Identify which cell holds the provided text, then report its [x, y] central coordinate. 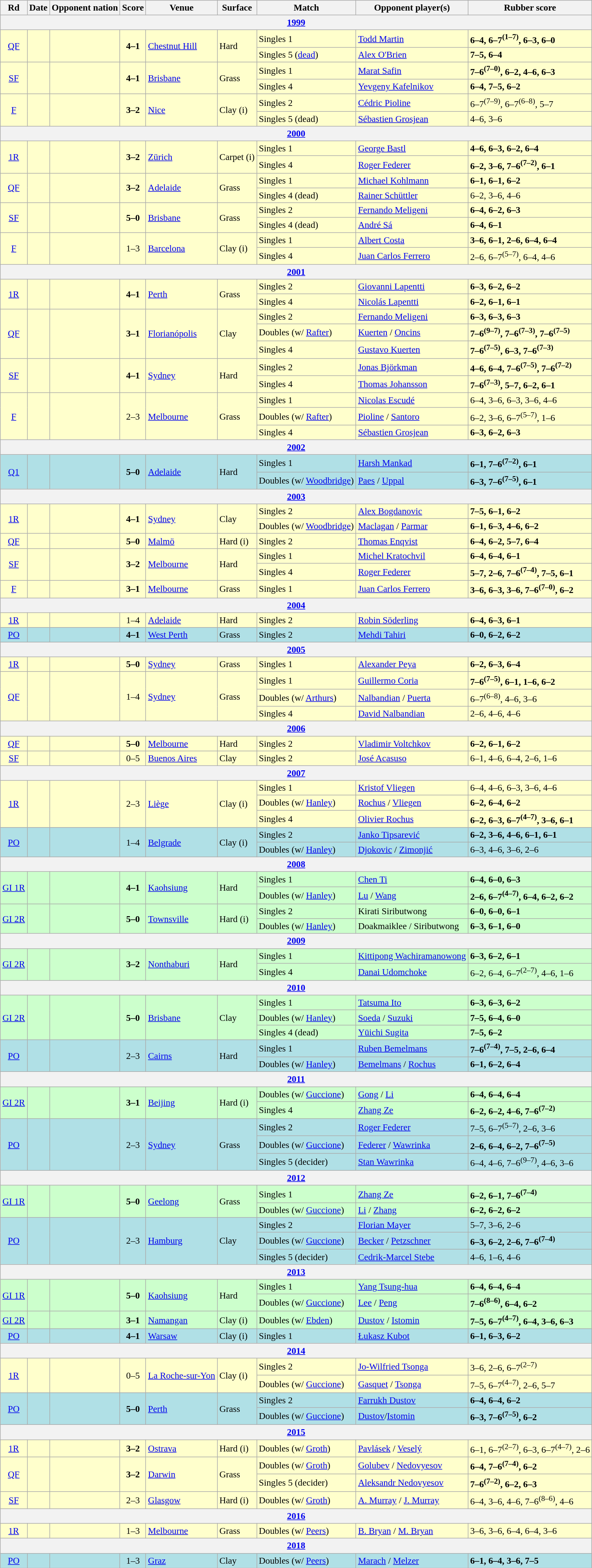
6–3, 4–6, 3–6, 2–6 [530, 849]
Florian Mayer [412, 1225]
Nice [182, 110]
6–1, 7–6(7–2), 6–1 [530, 463]
6–4, 3–6, 4–6, 7–6(8–6), 4–6 [530, 1500]
2015 [296, 1432]
6–1, 6–4, 3–6, 7–5 [530, 1561]
Match [306, 7]
Michel Kratochvil [412, 556]
2013 [296, 1271]
7–6(7–4), 7–5, 2–6, 6–4 [530, 1048]
6–2, 6–3, 6–4 [530, 664]
A. Murray / J. Murray [412, 1500]
Namangan [182, 1320]
6–1, 6–2, 6–4 [530, 1064]
6–3, 6–1, 6–0 [530, 926]
Albert Costa [412, 240]
Belgrade [182, 842]
6–3, 6–3, 6–2 [530, 1002]
Alex O'Brien [412, 55]
3–6, 3–6, 6–4, 6–4, 3–6 [530, 1531]
Tatsuma Ito [412, 1002]
2018 [296, 1546]
2004 [296, 605]
4–6, 3–6 [530, 119]
6–2, 3–6, 6–7(5–7), 1–6 [530, 416]
2–6, 6–4, 6–2, 7–6(7–5) [530, 1144]
Graz [182, 1561]
Carpet (i) [237, 157]
Rd [14, 7]
Stan Wawrinka [412, 1162]
Paes / Uppal [412, 480]
Alexander Peya [412, 664]
Gong / Li [412, 1094]
Becker / Petzschner [412, 1241]
2008 [296, 864]
3–6, 6–1, 2–6, 6–4, 6–4 [530, 240]
Townsville [182, 919]
West Perth [182, 635]
Chestnut Hill [182, 46]
6–1, 6–7(2–7), 6–3, 6–7(4–7), 2–6 [530, 1448]
6–1, 6–3, 4–6, 6–2 [530, 526]
Mehdi Tahiri [412, 635]
3–6, 2–6, 6–7(2–7) [530, 1366]
7–5, 6–7(5–7), 2–6, 3–6 [530, 1127]
6–3, 6–3, 6–3 [530, 316]
Yevgeny Kafelnikov [412, 87]
2000 [296, 133]
Buenos Aires [182, 758]
2014 [296, 1351]
2006 [296, 728]
2–6, 4–6, 4–6 [530, 714]
6–3, 7–6(7–5), 6–2 [530, 1416]
7–5, 6–7(4–7), 6–4, 3–6, 6–3 [530, 1320]
Nalbandian / Puerta [412, 698]
6–7(6–8), 4–6, 3–6 [530, 698]
6–4, 4–6, 7–6(9–7), 4–6, 3–6 [530, 1162]
Glasgow [182, 1500]
Cédric Pioline [412, 102]
David Nalbandian [412, 714]
7–6(7–5), 6–3, 7–6(7–3) [530, 349]
Dustov/Istomin [412, 1416]
6–2, 6–4, 6–7(2–7), 4–6, 1–6 [530, 971]
Barcelona [182, 248]
Gasquet / Tsonga [412, 1384]
Djokovic / Zimonjić [412, 849]
6–1, 6–1, 6–2 [530, 180]
Gustavo Kuerten [412, 349]
6–3, 6–2, 2–6, 7–6(7–4) [530, 1241]
6–4, 6–7(1–7), 6–3, 6–0 [530, 38]
Rainer Schüttler [412, 195]
La Roche-sur-Yon [182, 1375]
Jonas Björkman [412, 367]
Q1 [14, 471]
Rochus / Vliegen [412, 802]
Thomas Johansson [412, 384]
7–5, 6–1, 6–2 [530, 511]
6–0, 6–0, 6–1 [530, 911]
Doakmaiklee / Siributwong [412, 926]
2009 [296, 941]
6–2, 3–6, 4–6 [530, 195]
6–7(7–9), 6–7(6–8), 5–7 [530, 102]
6–2, 6–3, 6–7(4–7), 3–6, 6–1 [530, 819]
Date [38, 7]
Alex Bogdanovic [412, 511]
Liège [182, 804]
Malmö [182, 541]
Marat Safin [412, 71]
Danai Udomchoke [412, 971]
3–6, 6–3, 3–6, 7–6(7–0), 6–2 [530, 589]
Thomas Enqvist [412, 541]
Pioline / Santoro [412, 416]
Lu / Wang [412, 895]
Ostrava [182, 1448]
6–4, 6–3, 6–1 [530, 620]
5–7, 3–6, 2–6 [530, 1225]
6–2, 6–2, 4–6, 7–6(7–2) [530, 1110]
6–3, 6–2, 6–2 [530, 287]
Yang Tsung-hua [412, 1286]
5–7, 2–6, 7–6(7–4), 7–5, 6–1 [530, 571]
6–4, 3–6, 6–3, 3–6, 4–6 [530, 400]
2–6, 6–7(5–7), 6–4, 4–6 [530, 256]
Surface [237, 7]
6–4, 6–4, 6–2 [530, 1400]
Cairns [182, 1056]
Kirati Siributwong [412, 911]
6–2, 6–1, 6–2 [530, 743]
7–6(7–0), 6–2, 4–6, 6–3 [530, 71]
Michael Kohlmann [412, 180]
6–4, 6–0, 6–3 [530, 879]
7–5, 6–2 [530, 1032]
Rubber score [530, 7]
7–5, 6–4, 6–0 [530, 1017]
2003 [296, 497]
André Sá [412, 225]
2007 [296, 773]
1999 [296, 22]
George Bastl [412, 148]
Score [133, 7]
Bemelmans / Rochus [412, 1064]
2001 [296, 272]
Vladimir Voltchkov [412, 743]
6–0, 6–2, 6–2 [530, 635]
2002 [296, 447]
6–4, 7–5, 6–2 [530, 87]
4–6, 6–3, 6–2, 6–4 [530, 148]
4–6, 6–4, 7–6(7–5), 7–6(7–2) [530, 367]
Opponent nation [85, 7]
7–6(8–6), 6–4, 6–2 [530, 1302]
6–4, 6–2, 6–3 [530, 210]
6–4, 7–6(7–4), 6–2 [530, 1465]
Darwin [182, 1474]
Janko Tipsarević [412, 835]
6–2, 3–6, 4–6, 6–1, 6–1 [530, 835]
Yūichi Sugita [412, 1032]
Opponent player(s) [412, 7]
Beijing [182, 1102]
Doubles (w/ Arthurs) [306, 698]
7–5, 6–4 [530, 55]
4–6, 1–6, 4–6 [530, 1257]
Lee / Peng [412, 1302]
José Acasuso [412, 758]
Ruben Bemelmans [412, 1048]
6–4, 6–1 [530, 225]
6–2, 6–2, 6–2 [530, 1210]
Farrukh Dustov [412, 1400]
Li / Zhang [412, 1210]
Harsh Mankad [412, 463]
Guillermo Coria [412, 680]
Hamburg [182, 1241]
Giovanni Lapentti [412, 287]
6–1, 4–6, 6–4, 2–6, 1–6 [530, 758]
6–2, 6–1, 6–1 [530, 301]
Chen Ti [412, 879]
Geelong [182, 1201]
Todd Martin [412, 38]
7–6(7–3), 5–7, 6–2, 6–1 [530, 384]
Marach / Melzer [412, 1561]
6–4, 6–4, 6–1 [530, 556]
Aleksandr Nedovyesov [412, 1483]
2005 [296, 649]
Pavlásek / Veselý [412, 1448]
7–5, 6–7(4–7), 2–6, 5–7 [530, 1384]
Dustov / Istomin [412, 1320]
6–2, 6–4, 6–2 [530, 802]
Nonthaburi [182, 964]
2010 [296, 988]
Kittipong Wachiramanowong [412, 956]
2012 [296, 1178]
Florianópolis [182, 333]
Nicolás Lapentti [412, 301]
Doubles (w/ Ebden) [306, 1320]
Kristof Vliegen [412, 788]
6–1, 6–3, 6–2 [530, 1336]
Cedrik-Marcel Stebe [412, 1257]
Venue [182, 7]
Zürich [182, 157]
Federer / Wawrinka [412, 1144]
6–4, 4–6, 6–3, 3–6, 4–6 [530, 788]
Kuerten / Oncins [412, 332]
Nicolas Escudé [412, 400]
6–3, 6–2, 6–3 [530, 432]
Maclagan / Parmar [412, 526]
2011 [296, 1079]
7–6(9–7), 7–6(7–3), 7–6(7–5) [530, 332]
Soeda / Suzuki [412, 1017]
Robin Söderling [412, 620]
Olivier Rochus [412, 819]
B. Bryan / M. Bryan [412, 1531]
Jo-Wilfried Tsonga [412, 1366]
6–3, 6–2, 6–1 [530, 956]
6–2, 3–6, 7–6(7–2), 6–1 [530, 164]
Warsaw [182, 1336]
7–6(7–2), 6–2, 6–3 [530, 1483]
2016 [296, 1516]
6–3, 7–6(7–5), 6–1 [530, 480]
2–6, 6–7(4–7), 6–4, 6–2, 6–2 [530, 895]
6–2, 6–1, 7–6(7–4) [530, 1194]
7–6(7–5), 6–1, 1–6, 6–2 [530, 680]
Łukasz Kubot [412, 1336]
Golubev / Nedovyesov [412, 1465]
6–4, 6–2, 5–7, 6–4 [530, 541]
